Identify which cell holds the provided text, then report its [X, Y] central coordinate. 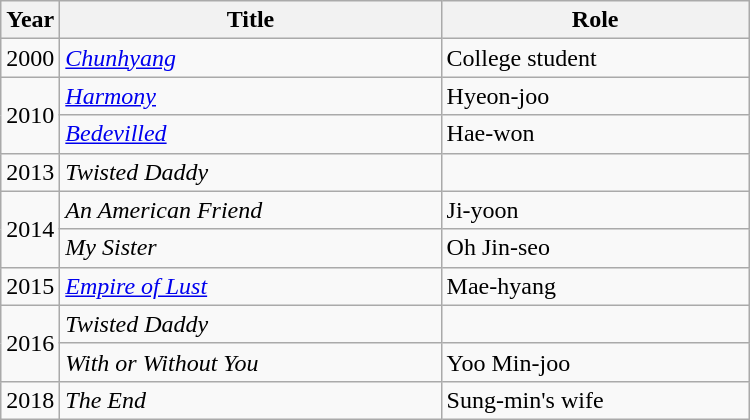
Hyeon-joo [595, 96]
Year [30, 20]
Empire of Lust [250, 286]
Bedevilled [250, 134]
2014 [30, 229]
My Sister [250, 248]
Role [595, 20]
2018 [30, 400]
Sung-min's wife [595, 400]
An American Friend [250, 210]
The End [250, 400]
2015 [30, 286]
Oh Jin-seo [595, 248]
Yoo Min-joo [595, 362]
2010 [30, 115]
With or Without You [250, 362]
Harmony [250, 96]
Hae-won [595, 134]
College student [595, 58]
Ji-yoon [595, 210]
2016 [30, 343]
2013 [30, 172]
2000 [30, 58]
Mae-hyang [595, 286]
Title [250, 20]
Chunhyang [250, 58]
